Return the [X, Y] coordinate for the center point of the cell that contains the specified text.  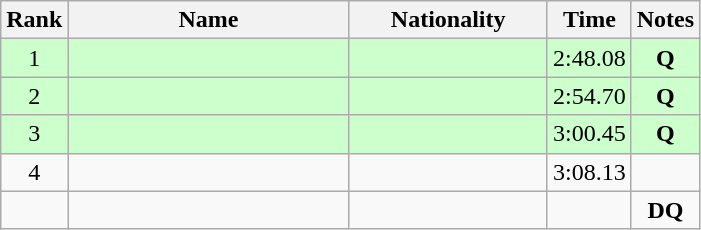
Time [589, 20]
3:08.13 [589, 172]
2 [34, 96]
1 [34, 58]
Nationality [448, 20]
3:00.45 [589, 134]
Notes [665, 20]
2:54.70 [589, 96]
3 [34, 134]
4 [34, 172]
2:48.08 [589, 58]
Rank [34, 20]
DQ [665, 210]
Name [208, 20]
